For the text-containing cell, return its midpoint in [x, y] coordinate format. 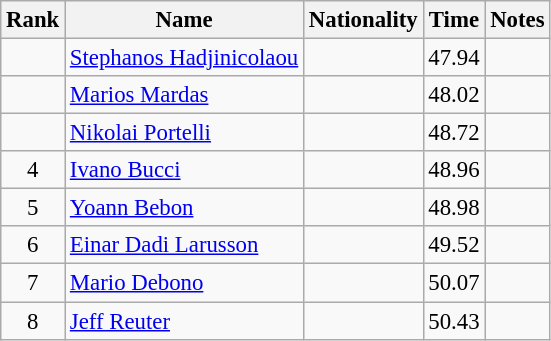
50.07 [454, 283]
7 [33, 283]
Rank [33, 20]
49.52 [454, 245]
8 [33, 321]
48.72 [454, 133]
Nationality [364, 20]
48.96 [454, 170]
48.02 [454, 95]
5 [33, 208]
Name [184, 20]
Mario Debono [184, 283]
6 [33, 245]
Marios Mardas [184, 95]
Einar Dadi Larusson [184, 245]
50.43 [454, 321]
Jeff Reuter [184, 321]
Time [454, 20]
48.98 [454, 208]
Notes [518, 20]
Stephanos Hadjinicolaou [184, 58]
Nikolai Portelli [184, 133]
4 [33, 170]
Yoann Bebon [184, 208]
Ivano Bucci [184, 170]
47.94 [454, 58]
